Search for the cell housing the specified text and yield its (X, Y) center coordinate. 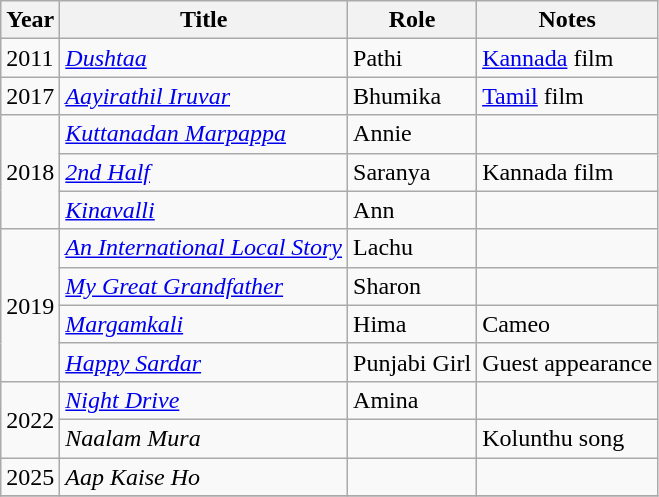
Bhumika (412, 96)
My Great Grandfather (204, 286)
Happy Sardar (204, 362)
Punjabi Girl (412, 362)
Lachu (412, 248)
Aap Kaise Ho (204, 477)
2017 (30, 96)
Tamil film (568, 96)
Annie (412, 134)
2011 (30, 58)
Title (204, 20)
Kinavalli (204, 210)
Hima (412, 324)
Margamkali (204, 324)
Saranya (412, 172)
Naalam Mura (204, 438)
Year (30, 20)
Cameo (568, 324)
2019 (30, 305)
Amina (412, 400)
2025 (30, 477)
2018 (30, 172)
Night Drive (204, 400)
Kuttanadan Marpappa (204, 134)
Guest appearance (568, 362)
2022 (30, 419)
Pathi (412, 58)
An International Local Story (204, 248)
Ann (412, 210)
Role (412, 20)
Aayirathil Iruvar (204, 96)
2nd Half (204, 172)
Kolunthu song (568, 438)
Sharon (412, 286)
Dushtaa (204, 58)
Notes (568, 20)
